Locate the cell with the specified text and output its (X, Y) center coordinate. 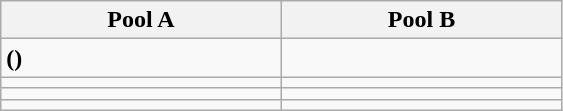
Pool A (141, 20)
Pool B (421, 20)
() (141, 58)
